Extract the [X, Y] coordinate from the center of the cell holding the provided text.  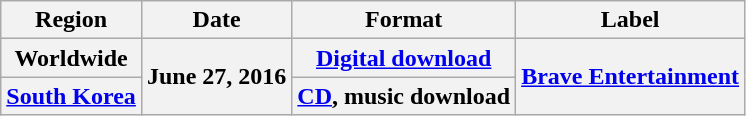
Brave Entertainment [630, 77]
South Korea [72, 96]
Digital download [404, 58]
Format [404, 20]
Region [72, 20]
CD, music download [404, 96]
June 27, 2016 [216, 77]
Label [630, 20]
Worldwide [72, 58]
Date [216, 20]
